Detect which cell encompasses the target text, then output its (x, y) center coordinate. 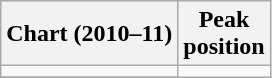
Chart (2010–11) (90, 34)
Peakposition (224, 34)
